Return the (x, y) coordinate for the center point of the cell that contains the specified text.  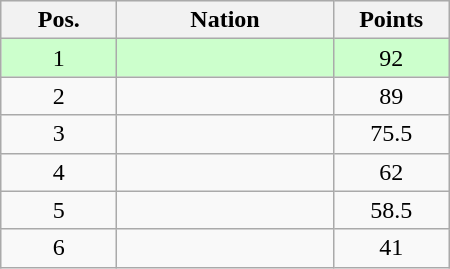
41 (391, 248)
6 (59, 248)
4 (59, 172)
92 (391, 58)
Points (391, 20)
Nation (225, 20)
5 (59, 210)
89 (391, 96)
Pos. (59, 20)
58.5 (391, 210)
2 (59, 96)
75.5 (391, 134)
62 (391, 172)
3 (59, 134)
1 (59, 58)
